Capture the cell that displays the provided text and extract its [x, y] central coordinate. 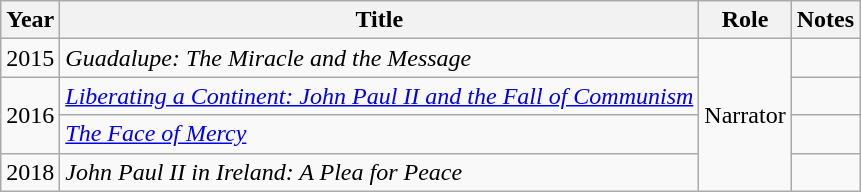
2015 [30, 58]
The Face of Mercy [380, 134]
Role [745, 20]
Year [30, 20]
Guadalupe: The Miracle and the Message [380, 58]
Notes [825, 20]
John Paul II in Ireland: A Plea for Peace [380, 172]
Liberating a Continent: John Paul II and the Fall of Communism [380, 96]
Title [380, 20]
2018 [30, 172]
2016 [30, 115]
Narrator [745, 115]
